Determine the [x, y] coordinate at the center of the cell enclosing the given text.  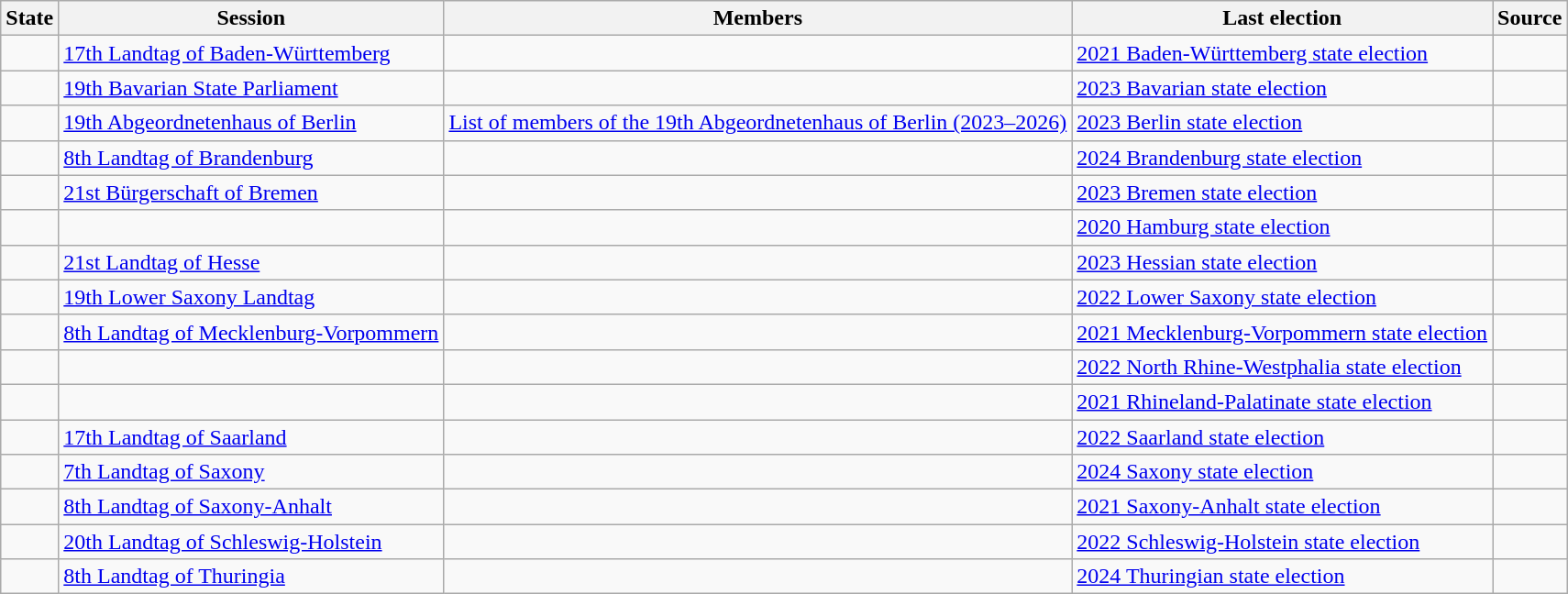
19th Lower Saxony Landtag [251, 297]
20th Landtag of Schleswig-Holstein [251, 542]
Last election [1282, 18]
19th Abgeordnetenhaus of Berlin [251, 123]
2021 Saxony-Anhalt state election [1282, 507]
8th Landtag of Brandenburg [251, 158]
8th Landtag of Mecklenburg-Vorpommern [251, 332]
2021 Mecklenburg-Vorpommern state election [1282, 332]
2022 Saarland state election [1282, 437]
List of members of the 19th Abgeordnetenhaus of Berlin (2023–2026) [757, 123]
7th Landtag of Saxony [251, 472]
2022 North Rhine-Westphalia state election [1282, 367]
Session [251, 18]
2022 Lower Saxony state election [1282, 297]
2023 Bavarian state election [1282, 88]
2023 Hessian state election [1282, 262]
2022 Schleswig-Holstein state election [1282, 542]
2024 Saxony state election [1282, 472]
19th Bavarian State Parliament [251, 88]
State [29, 18]
17th Landtag of Baden-Württemberg [251, 53]
8th Landtag of Saxony-Anhalt [251, 507]
2023 Berlin state election [1282, 123]
2021 Baden-Württemberg state election [1282, 53]
21st Landtag of Hesse [251, 262]
2024 Thuringian state election [1282, 577]
8th Landtag of Thuringia [251, 577]
Source [1529, 18]
21st Bürgerschaft of Bremen [251, 192]
2023 Bremen state election [1282, 192]
17th Landtag of Saarland [251, 437]
2020 Hamburg state election [1282, 227]
2021 Rhineland-Palatinate state election [1282, 401]
2024 Brandenburg state election [1282, 158]
Members [757, 18]
